Search for the cell housing the specified text and yield its (x, y) center coordinate. 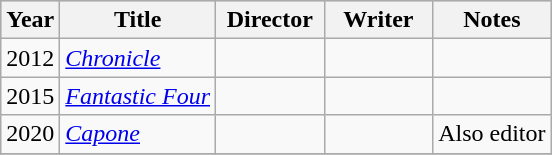
Fantastic Four (138, 96)
2020 (30, 134)
Chronicle (138, 58)
Director (270, 20)
2012 (30, 58)
2015 (30, 96)
Title (138, 20)
Also editor (492, 134)
Notes (492, 20)
Year (30, 20)
Capone (138, 134)
Writer (378, 20)
